Output the [X, Y] coordinate of the center of the cell containing the given text.  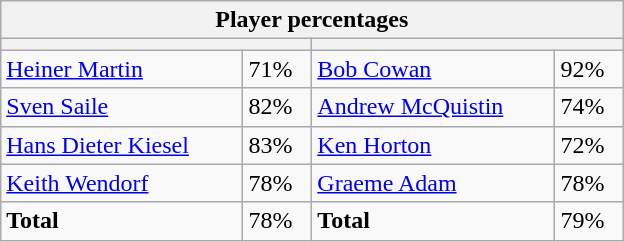
Bob Cowan [434, 69]
Sven Saile [122, 107]
74% [589, 107]
Hans Dieter Kiesel [122, 145]
71% [278, 69]
Graeme Adam [434, 183]
Heiner Martin [122, 69]
Andrew McQuistin [434, 107]
79% [589, 221]
72% [589, 145]
83% [278, 145]
Player percentages [312, 20]
Ken Horton [434, 145]
92% [589, 69]
82% [278, 107]
Keith Wendorf [122, 183]
